Return the (x, y) coordinate for the center point of the cell that contains the specified text.  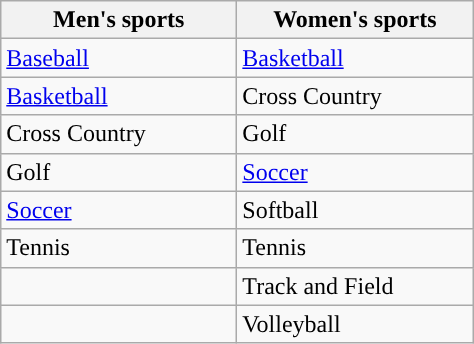
Volleyball (355, 324)
Men's sports (119, 20)
Women's sports (355, 20)
Track and Field (355, 286)
Baseball (119, 58)
Softball (355, 210)
